Provide the (X, Y) coordinate of the cell's center where the given text is located.  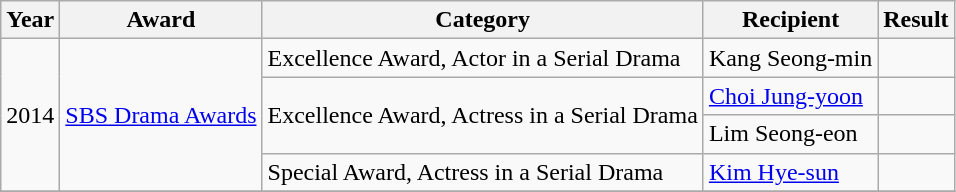
Kim Hye-sun (790, 172)
Excellence Award, Actress in a Serial Drama (482, 115)
Special Award, Actress in a Serial Drama (482, 172)
Category (482, 20)
Choi Jung-yoon (790, 96)
Excellence Award, Actor in a Serial Drama (482, 58)
Lim Seong-eon (790, 134)
Year (30, 20)
Award (161, 20)
Result (916, 20)
Recipient (790, 20)
2014 (30, 115)
SBS Drama Awards (161, 115)
Kang Seong-min (790, 58)
